Identify which cell holds the provided text, then report its (x, y) central coordinate. 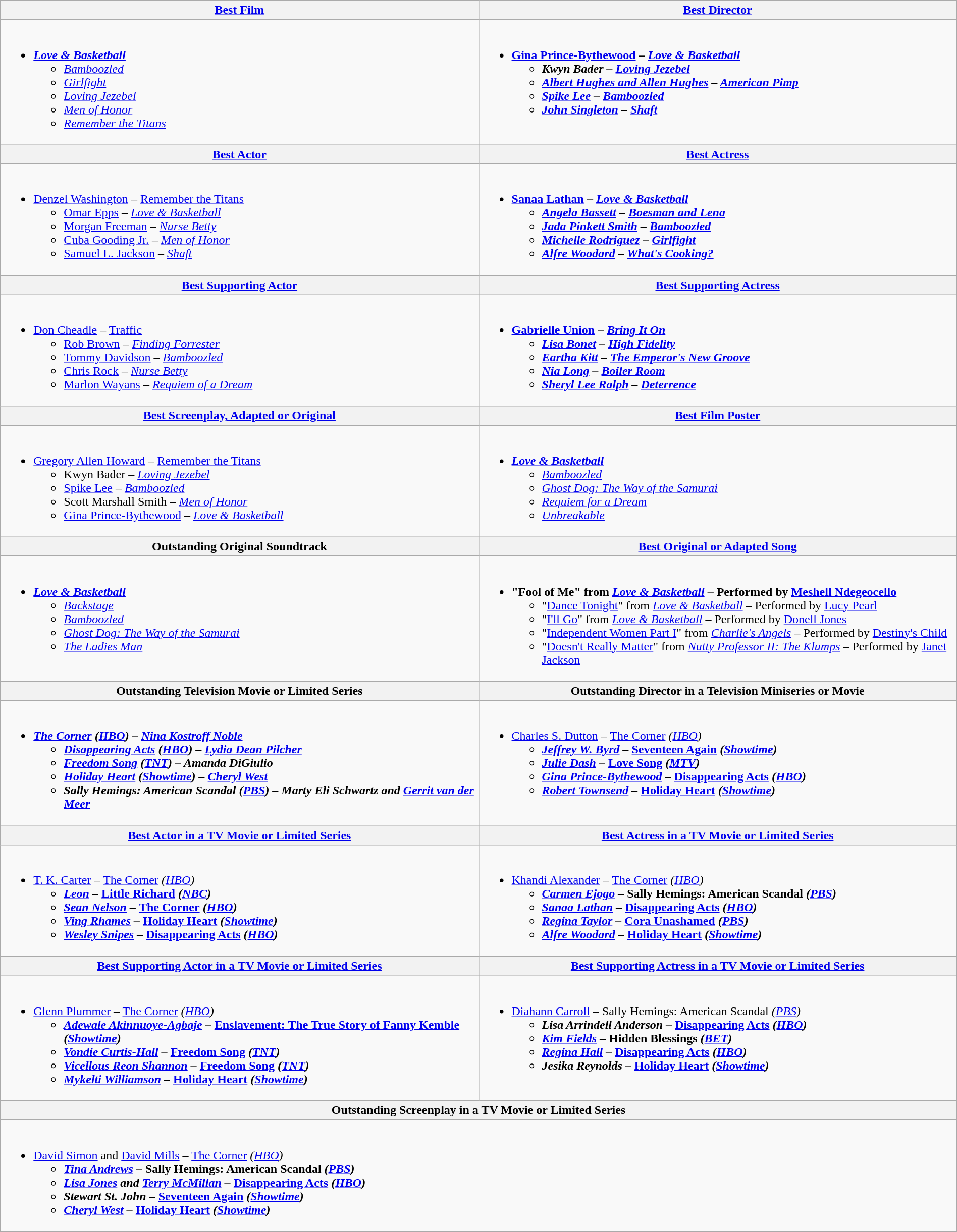
Best Supporting Actor (239, 285)
Outstanding Television Movie or Limited Series (239, 691)
Best Actor in a TV Movie or Limited Series (239, 835)
Love & BasketballBackstageBamboozledGhost Dog: The Way of the SamuraiThe Ladies Man (239, 619)
Best Director (718, 10)
Best Supporting Actress (718, 285)
Best Actor (239, 154)
Best Supporting Actress in a TV Movie or Limited Series (718, 966)
Gabrielle Union – Bring It OnLisa Bonet – High FidelityEartha Kitt – The Emperor's New GrooveNia Long – Boiler RoomSheryl Lee Ralph – Deterrence (718, 350)
Best Supporting Actor in a TV Movie or Limited Series (239, 966)
Love & BasketballBamboozledGhost Dog: The Way of the SamuraiRequiem for a DreamUnbreakable (718, 481)
Don Cheadle – TrafficRob Brown – Finding ForresterTommy Davidson – BamboozledChris Rock – Nurse BettyMarlon Wayans – Requiem of a Dream (239, 350)
Best Actress in a TV Movie or Limited Series (718, 835)
Outstanding Screenplay in a TV Movie or Limited Series (478, 1110)
Outstanding Original Soundtrack (239, 546)
Love & BasketballBamboozledGirlfightLoving JezebelMen of HonorRemember the Titans (239, 82)
Best Film (239, 10)
Best Original or Adapted Song (718, 546)
Best Actress (718, 154)
Best Screenplay, Adapted or Original (239, 416)
Best Film Poster (718, 416)
Outstanding Director in a Television Miniseries or Movie (718, 691)
